Extract the (x, y) coordinate from the center of the cell holding the provided text.  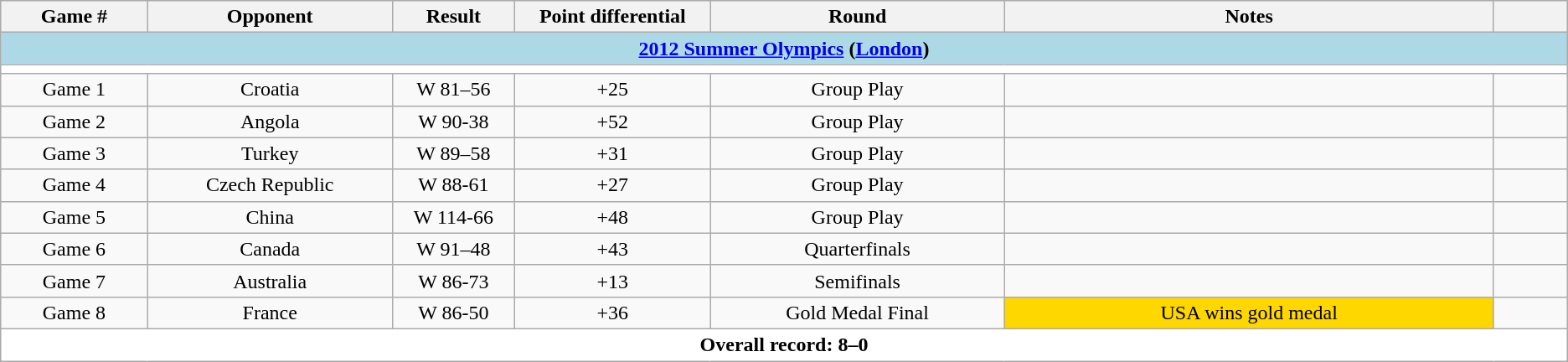
W 86-50 (453, 313)
Game 7 (74, 281)
W 114-66 (453, 217)
Angola (270, 122)
+43 (612, 249)
+27 (612, 185)
Game # (74, 17)
Game 8 (74, 313)
Result (453, 17)
W 86-73 (453, 281)
W 89–58 (453, 153)
+52 (612, 122)
W 90-38 (453, 122)
USA wins gold medal (1250, 313)
Game 3 (74, 153)
Quarterfinals (858, 249)
Semifinals (858, 281)
Game 2 (74, 122)
Game 6 (74, 249)
Croatia (270, 90)
Game 1 (74, 90)
Notes (1250, 17)
W 81–56 (453, 90)
W 88-61 (453, 185)
W 91–48 (453, 249)
Canada (270, 249)
+36 (612, 313)
Overall record: 8–0 (784, 344)
France (270, 313)
+48 (612, 217)
Australia (270, 281)
Round (858, 17)
+31 (612, 153)
Turkey (270, 153)
2012 Summer Olympics (London) (784, 49)
Game 4 (74, 185)
Gold Medal Final (858, 313)
+25 (612, 90)
+13 (612, 281)
China (270, 217)
Point differential (612, 17)
Game 5 (74, 217)
Czech Republic (270, 185)
Opponent (270, 17)
